From the cell containing the given text, extract its center point as (X, Y) coordinate. 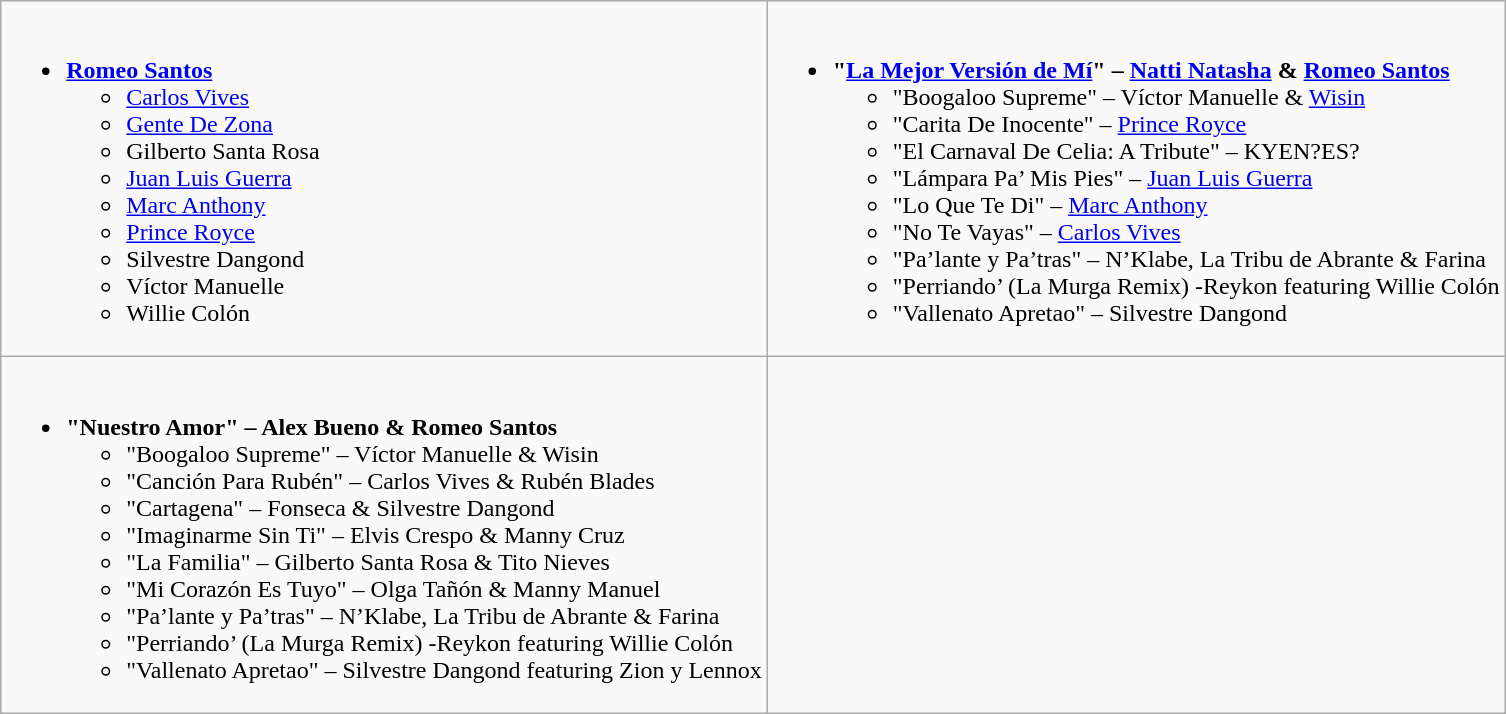
Romeo SantosCarlos VivesGente De ZonaGilberto Santa RosaJuan Luis GuerraMarc AnthonyPrince RoyceSilvestre DangondVíctor ManuelleWillie Colón (384, 179)
